Scan for the cell matching the given text and deliver its [x, y] coordinate at center. 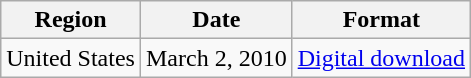
Date [216, 20]
United States [71, 58]
March 2, 2010 [216, 58]
Format [381, 20]
Region [71, 20]
Digital download [381, 58]
